Extract the [X, Y] coordinate from the center of the cell holding the provided text.  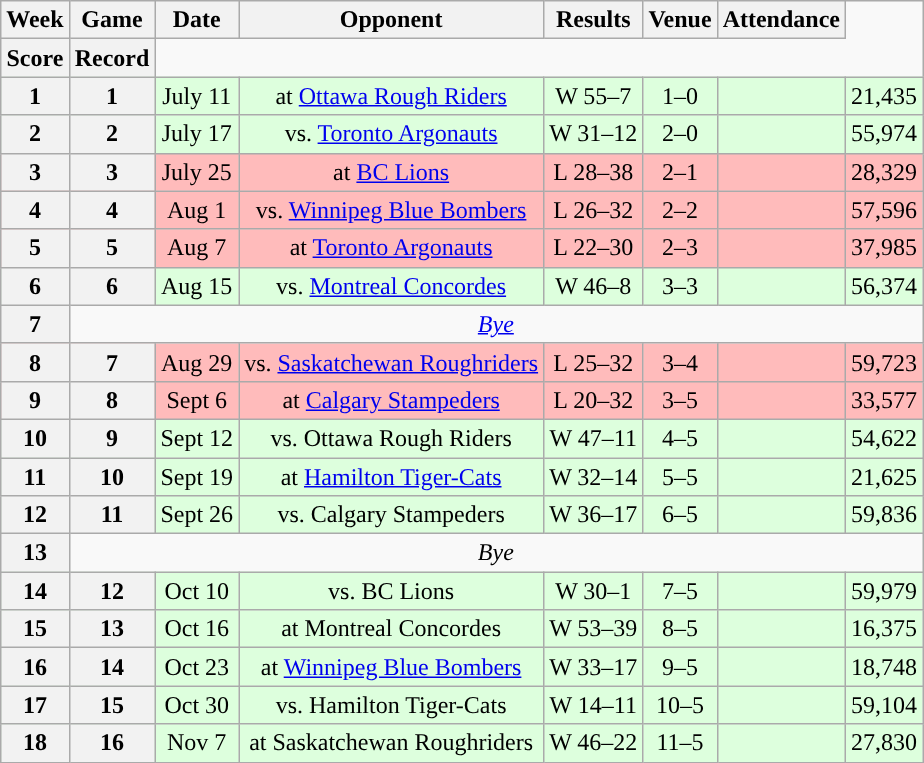
W 31–12 [594, 134]
5–5 [680, 477]
1–0 [680, 96]
Nov 7 [197, 743]
57,596 [884, 210]
21,625 [884, 477]
Score [35, 58]
2–0 [680, 134]
L 22–30 [594, 248]
L 28–38 [594, 172]
vs. Calgary Stampeders [392, 515]
59,979 [884, 591]
54,622 [884, 438]
W 14–11 [594, 705]
28,329 [884, 172]
vs. Winnipeg Blue Bombers [392, 210]
59,723 [884, 362]
vs. Saskatchewan Roughriders [392, 362]
Aug 15 [197, 286]
Opponent [392, 20]
9–5 [680, 667]
at Toronto Argonauts [392, 248]
W 30–1 [594, 591]
Aug 29 [197, 362]
11–5 [680, 743]
27,830 [884, 743]
at Winnipeg Blue Bombers [392, 667]
at Ottawa Rough Riders [392, 96]
L 25–32 [594, 362]
vs. Hamilton Tiger-Cats [392, 705]
Venue [680, 20]
8–5 [680, 629]
W 46–22 [594, 743]
55,974 [884, 134]
at Calgary Stampeders [392, 400]
37,985 [884, 248]
Sept 6 [197, 400]
Game [112, 20]
10–5 [680, 705]
33,577 [884, 400]
July 11 [197, 96]
Sept 19 [197, 477]
Aug 7 [197, 248]
July 25 [197, 172]
at Saskatchewan Roughriders [392, 743]
vs. Toronto Argonauts [392, 134]
W 47–11 [594, 438]
Week [35, 20]
L 20–32 [594, 400]
3–3 [680, 286]
Oct 10 [197, 591]
18 [35, 743]
Results [594, 20]
vs. BC Lions [392, 591]
3–4 [680, 362]
Date [197, 20]
16,375 [884, 629]
21,435 [884, 96]
W 55–7 [594, 96]
W 32–14 [594, 477]
W 36–17 [594, 515]
17 [35, 705]
2–1 [680, 172]
2–3 [680, 248]
Attendance [781, 20]
at Hamilton Tiger-Cats [392, 477]
vs. Montreal Concordes [392, 286]
2–2 [680, 210]
L 26–32 [594, 210]
Oct 23 [197, 667]
W 53–39 [594, 629]
56,374 [884, 286]
18,748 [884, 667]
W 33–17 [594, 667]
4–5 [680, 438]
59,836 [884, 515]
Sept 26 [197, 515]
Sept 12 [197, 438]
vs. Ottawa Rough Riders [392, 438]
59,104 [884, 705]
at Montreal Concordes [392, 629]
Oct 30 [197, 705]
at BC Lions [392, 172]
Aug 1 [197, 210]
6–5 [680, 515]
Record [112, 58]
7–5 [680, 591]
July 17 [197, 134]
3–5 [680, 400]
Oct 16 [197, 629]
W 46–8 [594, 286]
